Pinpoint the cell where the given text exists, returning its (X, Y) midpoint coordinate. 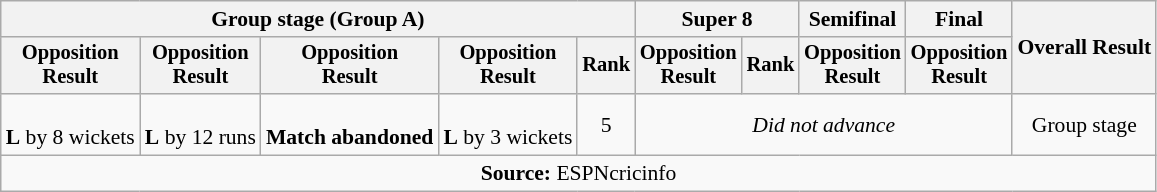
Final (960, 19)
L by 12 runs (200, 124)
L by 3 wickets (508, 124)
L by 8 wickets (70, 124)
Group stage (1084, 124)
Source: ESPNcricinfo (578, 174)
Match abandoned (350, 124)
Group stage (Group A) (318, 19)
Overall Result (1084, 48)
Did not advance (824, 124)
Semifinal (852, 19)
5 (606, 124)
Super 8 (717, 19)
